Determine the [x, y] coordinate at the center of the cell enclosing the given text.  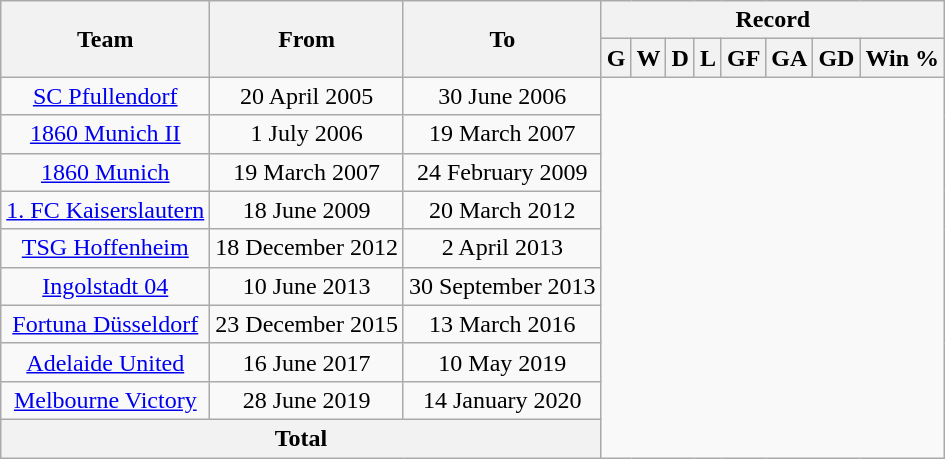
23 December 2015 [307, 324]
Adelaide United [106, 362]
Win % [902, 58]
2 April 2013 [502, 248]
1860 Munich [106, 172]
16 June 2017 [307, 362]
24 February 2009 [502, 172]
From [307, 39]
18 December 2012 [307, 248]
18 June 2009 [307, 210]
G [616, 58]
To [502, 39]
13 March 2016 [502, 324]
Team [106, 39]
GF [743, 58]
Record [772, 20]
14 January 2020 [502, 400]
SC Pfullendorf [106, 96]
GA [790, 58]
10 May 2019 [502, 362]
L [708, 58]
20 April 2005 [307, 96]
Ingolstadt 04 [106, 286]
W [648, 58]
TSG Hoffenheim [106, 248]
1. FC Kaiserslautern [106, 210]
Fortuna Düsseldorf [106, 324]
1 July 2006 [307, 134]
30 September 2013 [502, 286]
28 June 2019 [307, 400]
D [680, 58]
GD [836, 58]
Melbourne Victory [106, 400]
1860 Munich II [106, 134]
Total [301, 438]
30 June 2006 [502, 96]
10 June 2013 [307, 286]
20 March 2012 [502, 210]
